Return [X, Y] of the center of cell containing provided text 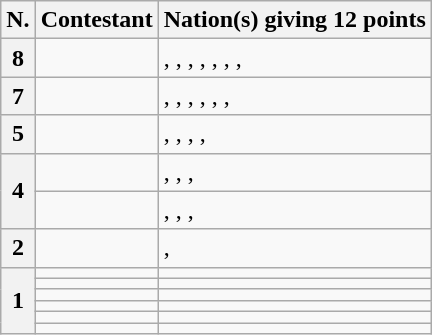
, , , , , , , [294, 58]
5 [18, 134]
4 [18, 191]
7 [18, 96]
Contestant [96, 20]
Nation(s) giving 12 points [294, 20]
N. [18, 20]
2 [18, 248]
, , , , [294, 134]
, [294, 248]
, , , , , , [294, 96]
8 [18, 58]
1 [18, 300]
